Find where the given text appears and provide that cell's center as [x, y] coordinate. 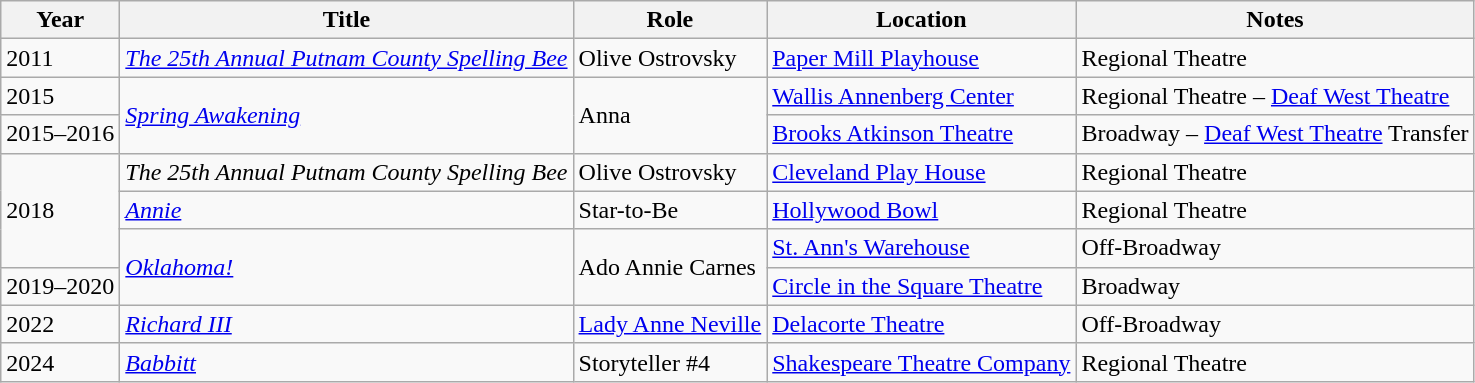
Star-to-Be [670, 210]
Paper Mill Playhouse [922, 58]
2015 [60, 96]
Richard III [346, 324]
Annie [346, 210]
Lady Anne Neville [670, 324]
Notes [1275, 20]
Broadway [1275, 286]
2011 [60, 58]
Babbitt [346, 362]
Year [60, 20]
Circle in the Square Theatre [922, 286]
Regional Theatre – Deaf West Theatre [1275, 96]
Delacorte Theatre [922, 324]
2022 [60, 324]
2015–2016 [60, 134]
Storyteller #4 [670, 362]
2018 [60, 210]
2019–2020 [60, 286]
Brooks Atkinson Theatre [922, 134]
Hollywood Bowl [922, 210]
Ado Annie Carnes [670, 267]
Shakespeare Theatre Company [922, 362]
Wallis Annenberg Center [922, 96]
Cleveland Play House [922, 172]
Oklahoma! [346, 267]
Title [346, 20]
Broadway – Deaf West Theatre Transfer [1275, 134]
Role [670, 20]
Location [922, 20]
2024 [60, 362]
Spring Awakening [346, 115]
St. Ann's Warehouse [922, 248]
Anna [670, 115]
